Identify which cell holds the provided text, then report its [x, y] central coordinate. 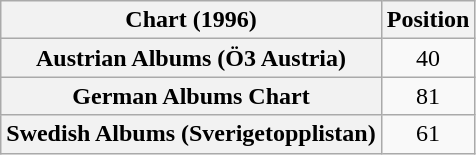
Austrian Albums (Ö3 Austria) [191, 58]
Swedish Albums (Sverigetopplistan) [191, 134]
61 [428, 134]
Position [428, 20]
40 [428, 58]
German Albums Chart [191, 96]
Chart (1996) [191, 20]
81 [428, 96]
